Output the (x, y) coordinate of the center of the cell containing the given text.  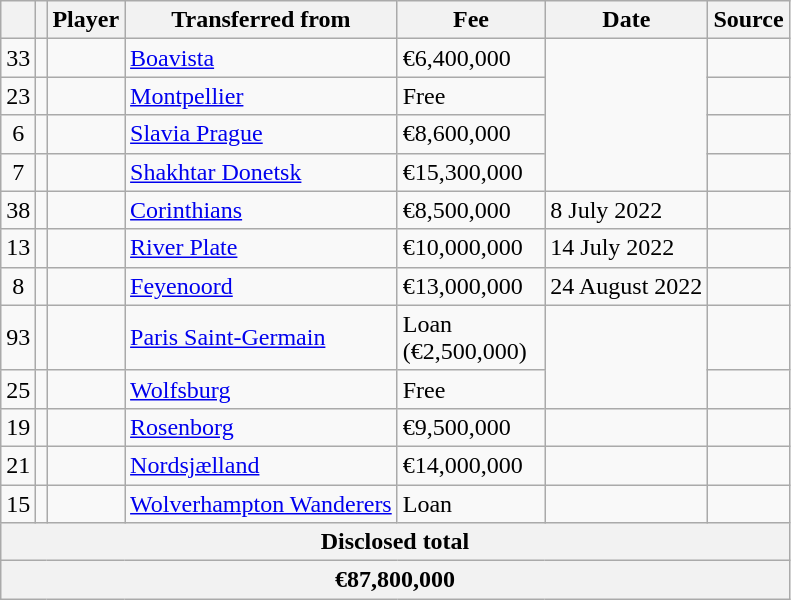
€15,300,000 (471, 172)
€13,000,000 (471, 286)
Rosenborg (262, 427)
Loan (€2,500,000) (471, 338)
33 (18, 58)
Feyenoord (262, 286)
38 (18, 210)
8 (18, 286)
25 (18, 389)
Boavista (262, 58)
€9,500,000 (471, 427)
Source (748, 20)
€87,800,000 (395, 580)
93 (18, 338)
Shakhtar Donetsk (262, 172)
19 (18, 427)
14 July 2022 (626, 248)
Loan (471, 503)
Date (626, 20)
Wolfsburg (262, 389)
€8,500,000 (471, 210)
23 (18, 96)
8 July 2022 (626, 210)
Nordsjælland (262, 465)
Corinthians (262, 210)
15 (18, 503)
Slavia Prague (262, 134)
Disclosed total (395, 542)
€6,400,000 (471, 58)
Paris Saint-Germain (262, 338)
Wolverhampton Wanderers (262, 503)
€8,600,000 (471, 134)
Montpellier (262, 96)
24 August 2022 (626, 286)
13 (18, 248)
€14,000,000 (471, 465)
€10,000,000 (471, 248)
Player (86, 20)
21 (18, 465)
6 (18, 134)
Fee (471, 20)
River Plate (262, 248)
Transferred from (262, 20)
7 (18, 172)
